Pinpoint the cell where the given text exists, returning its (x, y) midpoint coordinate. 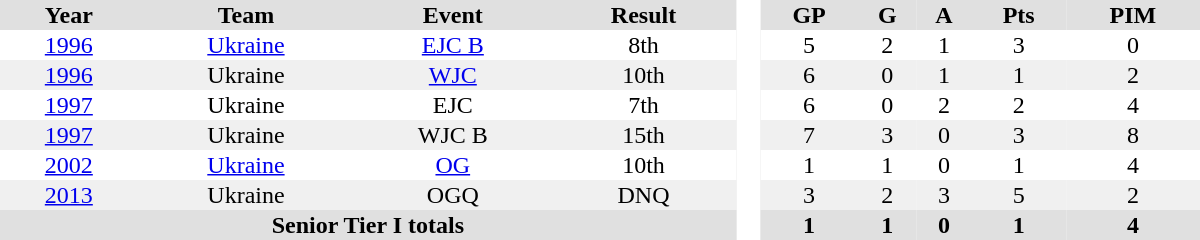
2002 (69, 165)
Pts (1018, 15)
EJC B (452, 45)
OGQ (452, 195)
OG (452, 165)
WJC (452, 75)
2013 (69, 195)
PIM (1133, 15)
7 (809, 135)
8th (643, 45)
DNQ (643, 195)
Year (69, 15)
Team (246, 15)
EJC (452, 105)
Senior Tier I totals (368, 225)
A (944, 15)
8 (1133, 135)
WJC B (452, 135)
7th (643, 105)
Result (643, 15)
Event (452, 15)
G (887, 15)
15th (643, 135)
GP (809, 15)
